Capture the cell that displays the provided text and extract its (X, Y) central coordinate. 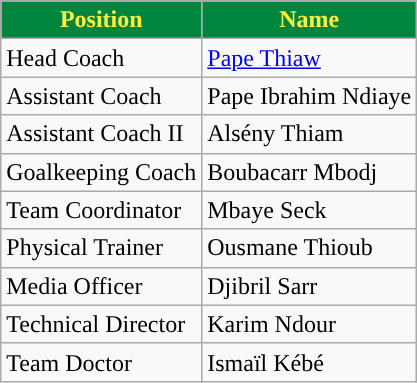
Position (102, 20)
Boubacarr Mbodj (310, 172)
Pape Ibrahim Ndiaye (310, 96)
Mbaye Seck (310, 210)
Team Doctor (102, 362)
Media Officer (102, 286)
Karim Ndour (310, 324)
Assistant Coach (102, 96)
Alsény Thiam (310, 134)
Pape Thiaw (310, 58)
Assistant Coach II (102, 134)
Ousmane Thioub (310, 248)
Djibril Sarr (310, 286)
Physical Trainer (102, 248)
Ismaïl Kébé (310, 362)
Head Coach (102, 58)
Name (310, 20)
Team Coordinator (102, 210)
Technical Director (102, 324)
Goalkeeping Coach (102, 172)
